Find where the given text appears and provide that cell's center as [X, Y] coordinate. 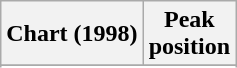
Peakposition [189, 34]
Chart (1998) [72, 34]
